Find where the given text appears and provide that cell's center as [X, Y] coordinate. 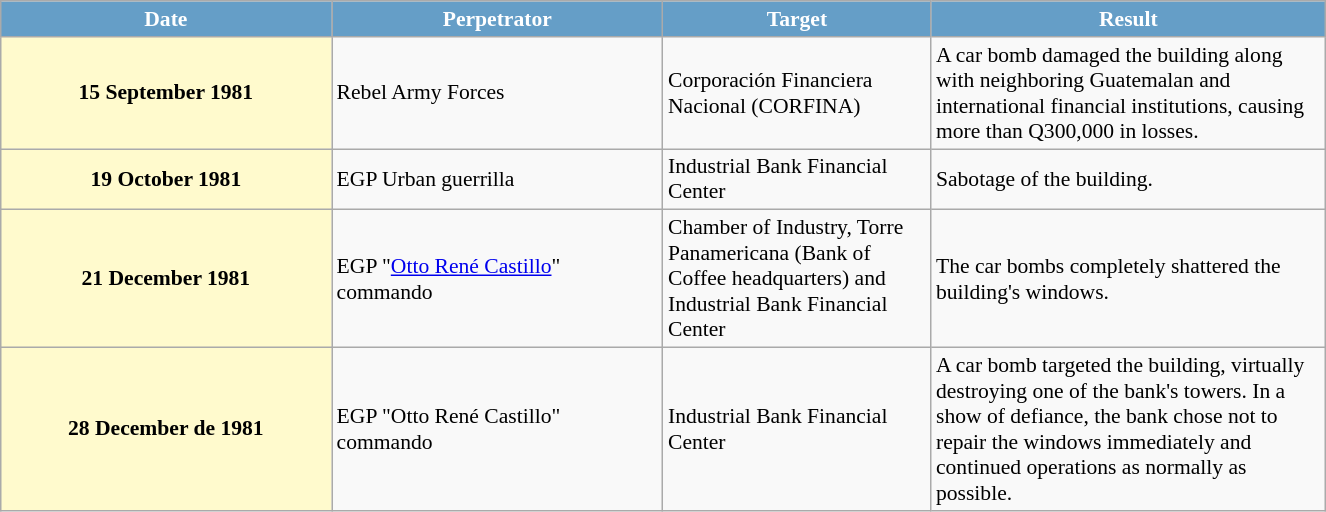
19 October 1981 [166, 180]
Perpetrator [498, 19]
EGP Urban guerrilla [498, 180]
Chamber of Industry, Torre Panamericana (Bank of Coffee headquarters) and Industrial Bank Financial Center [797, 279]
Result [1128, 19]
Target [797, 19]
15 September 1981 [166, 93]
28 December de 1981 [166, 430]
Rebel Army Forces [498, 93]
Corporación Financiera Nacional (CORFINA) [797, 93]
21 December 1981 [166, 279]
A car bomb damaged the building along with neighboring Guatemalan and international financial institutions, causing more than Q300,000 in losses. [1128, 93]
Date [166, 19]
The car bombs completely shattered the building's windows. [1128, 279]
Sabotage of the building. [1128, 180]
